Determine the (x, y) coordinate at the center of the cell enclosing the given text.  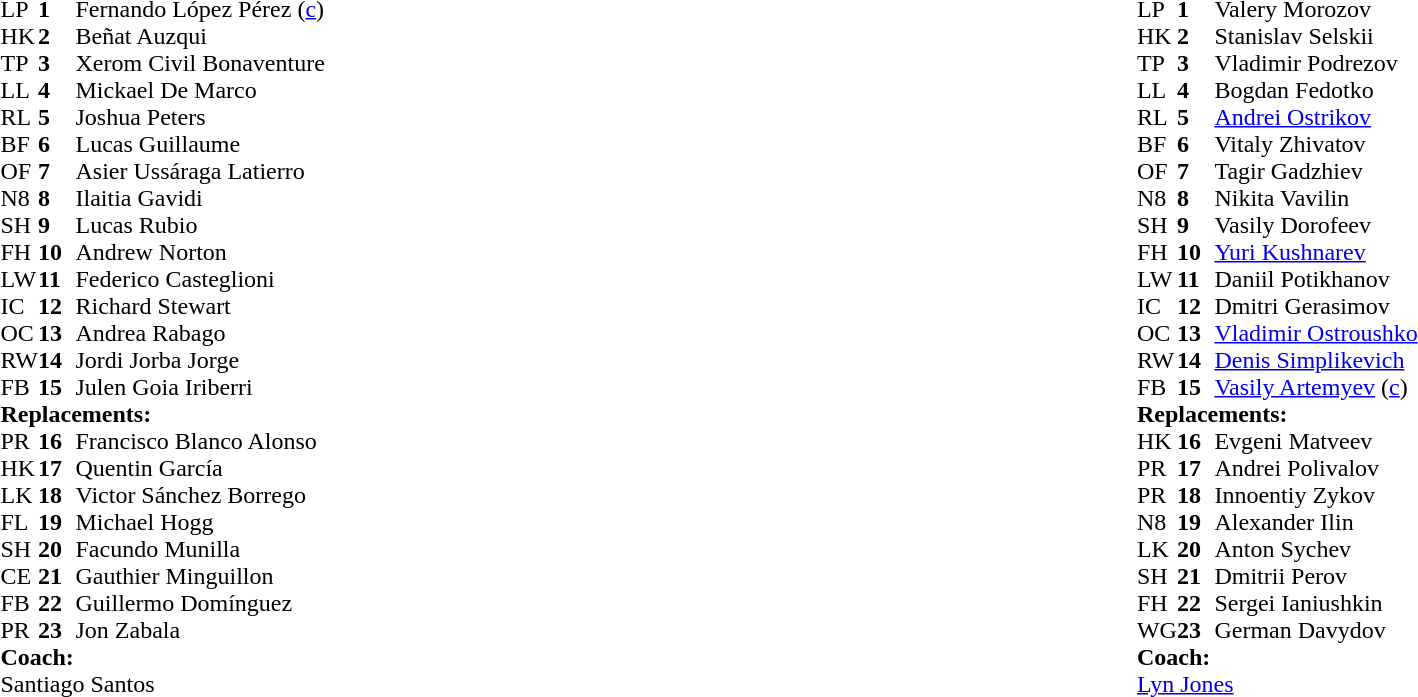
Victor Sánchez Borrego (200, 496)
Yuri Kushnarev (1316, 252)
Evgeni Matveev (1316, 442)
Guillermo Domínguez (200, 604)
Andrei Ostrikov (1316, 118)
Gauthier Minguillon (200, 576)
Francisco Blanco Alonso (200, 442)
Bogdan Fedotko (1316, 90)
Federico Casteglioni (200, 280)
Vitaly Zhivatov (1316, 144)
Mickael De Marco (200, 90)
Richard Stewart (200, 306)
FL (19, 522)
Sergei Ianiushkin (1316, 604)
Xerom Civil Bonaventure (200, 64)
Lucas Guillaume (200, 144)
Jon Zabala (200, 630)
Julen Goia Iriberri (200, 388)
Andrew Norton (200, 252)
WG (1157, 630)
Vasily Artemyev (c) (1316, 388)
Facundo Munilla (200, 550)
Lyn Jones (1278, 684)
Joshua Peters (200, 118)
Vladimir Podrezov (1316, 64)
Dmitri Gerasimov (1316, 306)
Denis Simplikevich (1316, 360)
Andrea Rabago (200, 334)
Beñat Auzqui (200, 36)
Nikita Vavilin (1316, 198)
Vladimir Ostroushko (1316, 334)
Asier Ussáraga Latierro (200, 172)
Michael Hogg (200, 522)
Stanislav Selskii (1316, 36)
Santiago Santos (162, 684)
Tagir Gadzhiev (1316, 172)
CE (19, 576)
Ilaitia Gavidi (200, 198)
Jordi Jorba Jorge (200, 360)
Anton Sychev (1316, 550)
Lucas Rubio (200, 226)
Quentin García (200, 468)
German Davydov (1316, 630)
Innoentiy Zykov (1316, 496)
Vasily Dorofeev (1316, 226)
Andrei Polivalov (1316, 468)
Daniil Potikhanov (1316, 280)
Alexander Ilin (1316, 522)
Dmitrii Perov (1316, 576)
